Scan for the cell matching the given text and deliver its [x, y] coordinate at center. 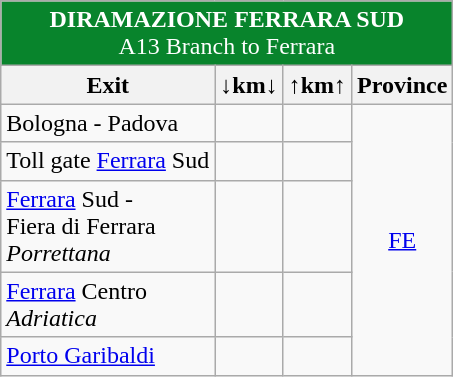
DIRAMAZIONE FERRARA SUDA13 Branch to Ferrara [227, 34]
Province [402, 85]
Ferrara Sud - Fiera di Ferrara Porrettana [108, 226]
↑km↑ [317, 85]
↓km↓ [249, 85]
Porto Garibaldi [108, 356]
Ferrara Centro Adriatica [108, 304]
FE [402, 240]
Exit [108, 85]
Toll gate Ferrara Sud [108, 161]
Bologna - Padova [108, 123]
